Locate the cell with the specified text and output its (x, y) center coordinate. 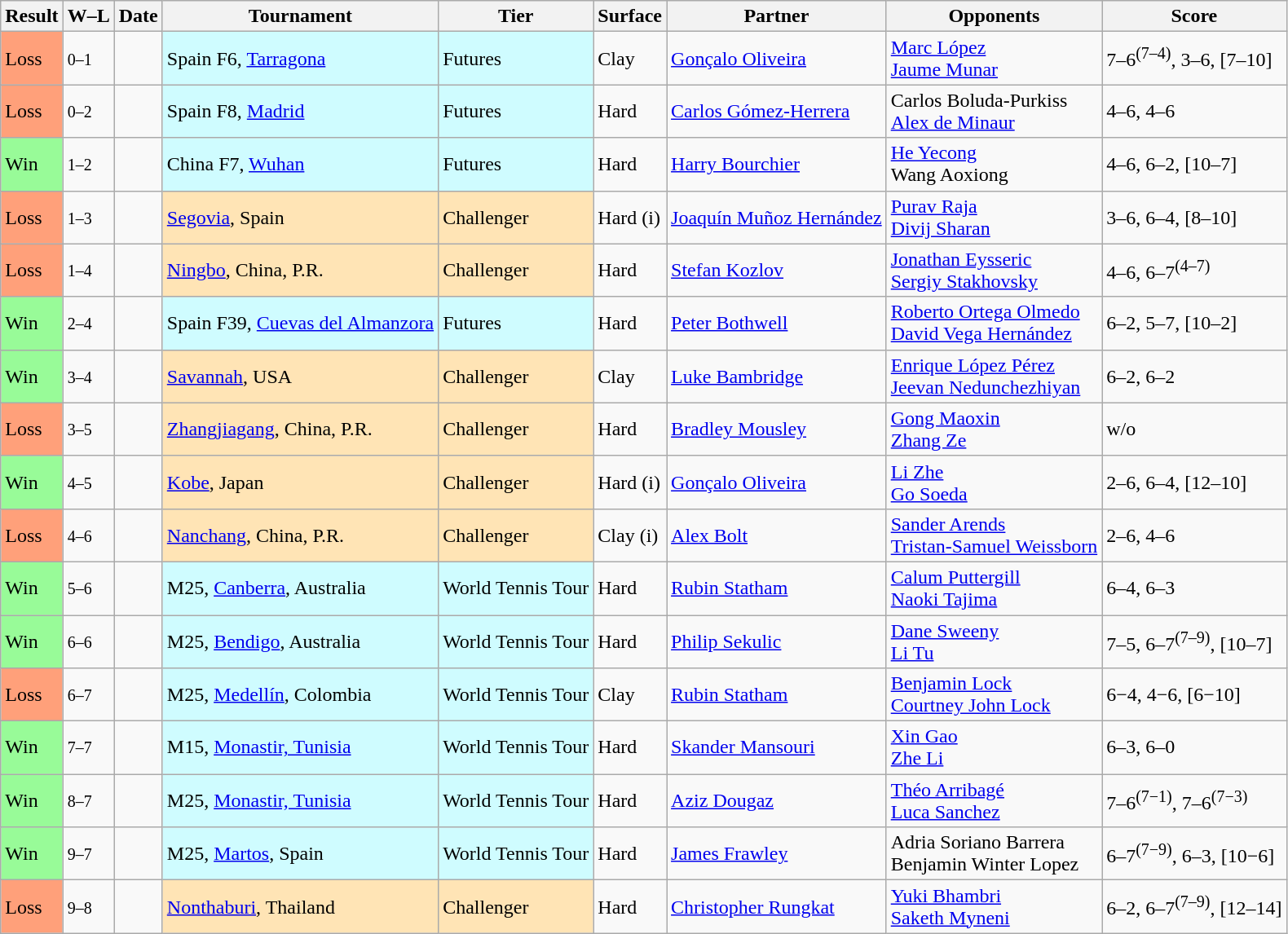
Skander Mansouri (777, 748)
James Frawley (777, 854)
0–2 (88, 111)
Carlos Gómez-Herrera (777, 111)
Ningbo, China, P.R. (300, 271)
Tournament (300, 16)
Xin Gao Zhe Li (994, 748)
3–4 (88, 377)
6–2, 6–7(7–9), [12–14] (1194, 906)
w/o (1194, 429)
3–5 (88, 429)
Spain F39, Cuevas del Almanzora (300, 323)
6–2, 6–2 (1194, 377)
9–8 (88, 906)
Result (32, 16)
6–4, 6–3 (1194, 588)
M25, Bendigo, Australia (300, 641)
7–6(7−1), 7–6(7−3) (1194, 800)
6−4, 4−6, [6−10] (1194, 694)
1–4 (88, 271)
Opponents (994, 16)
Christopher Rungkat (777, 906)
Li Zhe Go Soeda (994, 482)
W–L (88, 16)
Yuki Bhambri Saketh Myneni (994, 906)
Carlos Boluda-Purkiss Alex de Minaur (994, 111)
4–6, 6–2, [10–7] (1194, 165)
Spain F8, Madrid (300, 111)
Clay (i) (630, 535)
Date (139, 16)
Luke Bambridge (777, 377)
Peter Bothwell (777, 323)
6–7 (88, 694)
1–2 (88, 165)
4–6, 6–7(4–7) (1194, 271)
4–6 (88, 535)
6–2, 5–7, [10–2] (1194, 323)
Purav Raja Divij Sharan (994, 217)
M25, Monastir, Tunisia (300, 800)
Tier (516, 16)
6–3, 6–0 (1194, 748)
Zhangjiagang, China, P.R. (300, 429)
Joaquín Muñoz Hernández (777, 217)
4–5 (88, 482)
0–1 (88, 59)
7–7 (88, 748)
Jonathan Eysseric Sergiy Stakhovsky (994, 271)
7–6(7–4), 3–6, [7–10] (1194, 59)
Marc López Jaume Munar (994, 59)
Aziz Dougaz (777, 800)
Surface (630, 16)
China F7, Wuhan (300, 165)
7–5, 6–7(7–9), [10–7] (1194, 641)
Dane Sweeny Li Tu (994, 641)
M15, Monastir, Tunisia (300, 748)
Théo Arribagé Luca Sanchez (994, 800)
2–4 (88, 323)
M25, Martos, Spain (300, 854)
Harry Bourchier (777, 165)
Roberto Ortega Olmedo David Vega Hernández (994, 323)
Spain F6, Tarragona (300, 59)
8–7 (88, 800)
4–6, 4–6 (1194, 111)
Enrique López Pérez Jeevan Nedunchezhiyan (994, 377)
Kobe, Japan (300, 482)
Partner (777, 16)
Benjamin Lock Courtney John Lock (994, 694)
Alex Bolt (777, 535)
3–6, 6–4, [8–10] (1194, 217)
1–3 (88, 217)
Score (1194, 16)
Segovia, Spain (300, 217)
He Yecong Wang Aoxiong (994, 165)
M25, Medellín, Colombia (300, 694)
6–6 (88, 641)
Nanchang, China, P.R. (300, 535)
2–6, 6–4, [12–10] (1194, 482)
Savannah, USA (300, 377)
9–7 (88, 854)
Adria Soriano Barrera Benjamin Winter Lopez (994, 854)
M25, Canberra, Australia (300, 588)
6–7(7−9), 6–3, [10−6] (1194, 854)
Stefan Kozlov (777, 271)
Philip Sekulic (777, 641)
Sander Arends Tristan-Samuel Weissborn (994, 535)
2–6, 4–6 (1194, 535)
Nonthaburi, Thailand (300, 906)
Calum Puttergill Naoki Tajima (994, 588)
Bradley Mousley (777, 429)
5–6 (88, 588)
Gong Maoxin Zhang Ze (994, 429)
